Return [x, y] of the center of cell containing provided text 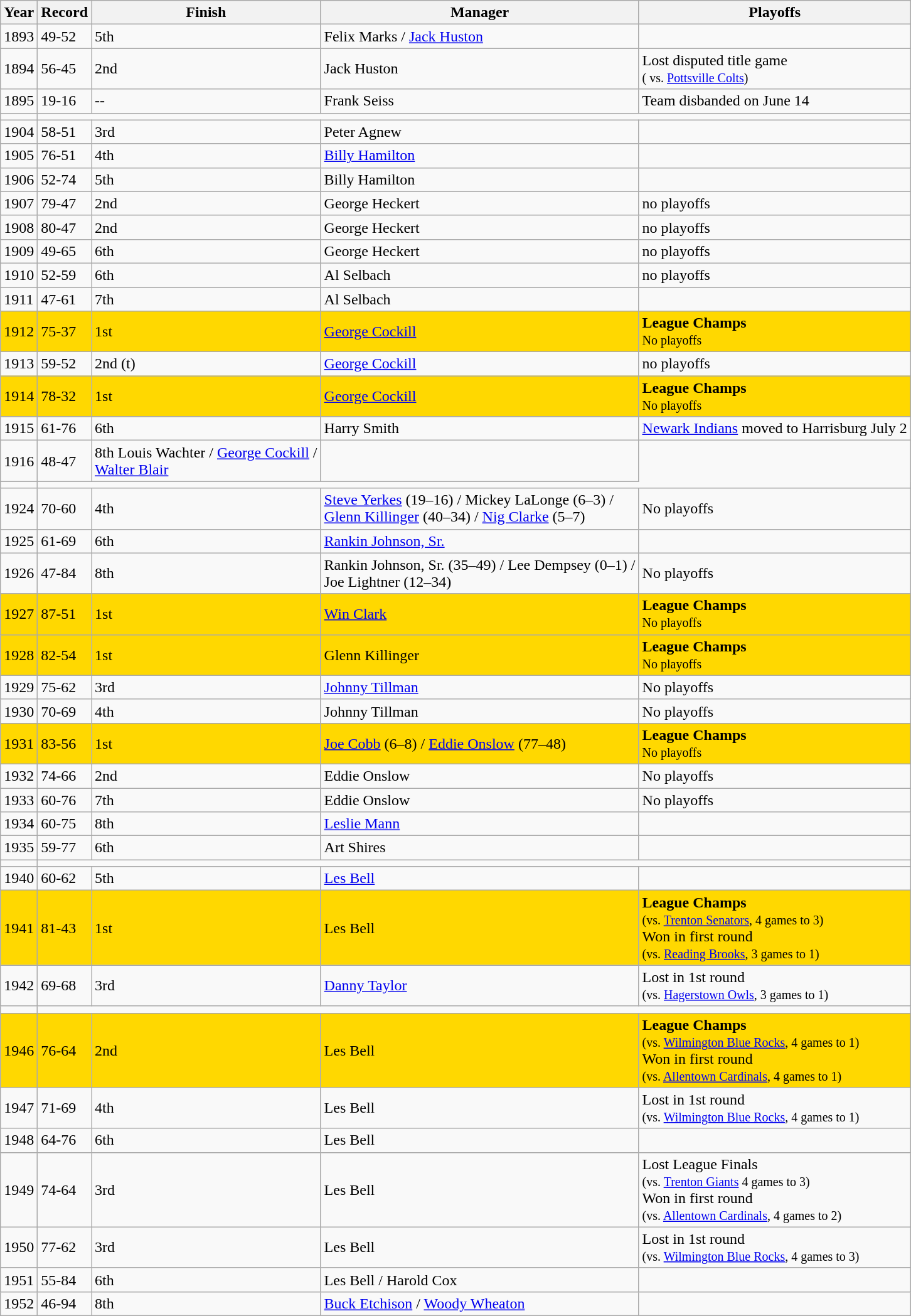
82-54 [65, 655]
58-51 [65, 132]
1952 [19, 1303]
8th Louis Wachter / George Cockill / Walter Blair [206, 461]
87-51 [65, 614]
Danny Taylor [479, 985]
47-61 [65, 299]
Rankin Johnson, Sr. (35–49) / Lee Dempsey (0–1) / Joe Lightner (12–34) [479, 574]
49-52 [65, 36]
1926 [19, 574]
1912 [19, 331]
Art Shires [479, 848]
71-69 [65, 1108]
69-68 [65, 985]
74-64 [65, 1190]
60-76 [65, 800]
Team disbanded on June 14 [774, 101]
1894 [19, 69]
1913 [19, 364]
Lost in 1st round(vs. Hagerstown Owls, 3 games to 1) [774, 985]
Manager [479, 13]
Playoffs [774, 13]
79-47 [65, 203]
Win Clark [479, 614]
19-16 [65, 101]
1906 [19, 179]
Year [19, 13]
1895 [19, 101]
1904 [19, 132]
Buck Etchison / Woody Wheaton [479, 1303]
78-32 [65, 397]
59-52 [65, 364]
Lost in 1st round(vs. Wilmington Blue Rocks, 4 games to 1) [774, 1108]
Jack Huston [479, 69]
47-84 [65, 574]
60-75 [65, 824]
56-45 [65, 69]
1934 [19, 824]
81-43 [65, 928]
76-51 [65, 156]
1932 [19, 776]
1929 [19, 687]
1916 [19, 461]
Les Bell / Harold Cox [479, 1280]
2nd (t) [206, 364]
League Champs(vs. Trenton Senators, 4 games to 3)Won in first round(vs. Reading Brooks, 3 games to 1) [774, 928]
1940 [19, 879]
Lost in 1st round(vs. Wilmington Blue Rocks, 4 games to 3) [774, 1248]
Newark Indians moved to Harrisburg July 2 [774, 429]
75-37 [65, 331]
76-64 [65, 1051]
61-69 [65, 541]
1927 [19, 614]
League Champs No playoffs [774, 397]
1933 [19, 800]
Steve Yerkes (19–16) / Mickey LaLonge (6–3) / Glenn Killinger (40–34) / Nig Clarke (5–7) [479, 508]
46-94 [65, 1303]
1947 [19, 1108]
1911 [19, 299]
48-47 [65, 461]
-- [206, 101]
1914 [19, 397]
1948 [19, 1140]
1931 [19, 743]
Frank Seiss [479, 101]
52-74 [65, 179]
59-77 [65, 848]
1935 [19, 848]
1928 [19, 655]
1915 [19, 429]
Rankin Johnson, Sr. [479, 541]
1941 [19, 928]
Harry Smith [479, 429]
83-56 [65, 743]
1950 [19, 1248]
74-66 [65, 776]
Glenn Killinger [479, 655]
61-76 [65, 429]
49-65 [65, 251]
Felix Marks / Jack Huston [479, 36]
1930 [19, 711]
75-62 [65, 687]
Peter Agnew [479, 132]
1893 [19, 36]
80-47 [65, 227]
60-62 [65, 879]
77-62 [65, 1248]
1925 [19, 541]
Joe Cobb (6–8) / Eddie Onslow (77–48) [479, 743]
1908 [19, 227]
Record [65, 13]
1905 [19, 156]
Lost disputed title game( vs. Pottsville Colts) [774, 69]
Leslie Mann [479, 824]
52-59 [65, 275]
1942 [19, 985]
League Champs(vs. Wilmington Blue Rocks, 4 games to 1)Won in first round(vs. Allentown Cardinals, 4 games to 1) [774, 1051]
70-69 [65, 711]
1924 [19, 508]
55-84 [65, 1280]
1946 [19, 1051]
64-76 [65, 1140]
Lost League Finals(vs. Trenton Giants 4 games to 3) Won in first round(vs. Allentown Cardinals, 4 games to 2) [774, 1190]
1909 [19, 251]
Finish [206, 13]
1907 [19, 203]
1949 [19, 1190]
1910 [19, 275]
70-60 [65, 508]
1951 [19, 1280]
